Return [X, Y] of the center of cell containing provided text 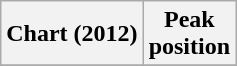
Chart (2012) [72, 34]
Peakposition [189, 34]
